Identify which cell holds the provided text, then report its [x, y] central coordinate. 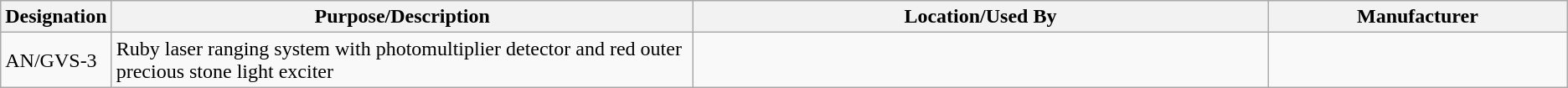
Manufacturer [1418, 17]
AN/GVS-3 [56, 60]
Ruby laser ranging system with photomultiplier detector and red outer precious stone light exciter [402, 60]
Location/Used By [980, 17]
Designation [56, 17]
Purpose/Description [402, 17]
